Output the (X, Y) coordinate of the center of the cell containing the given text.  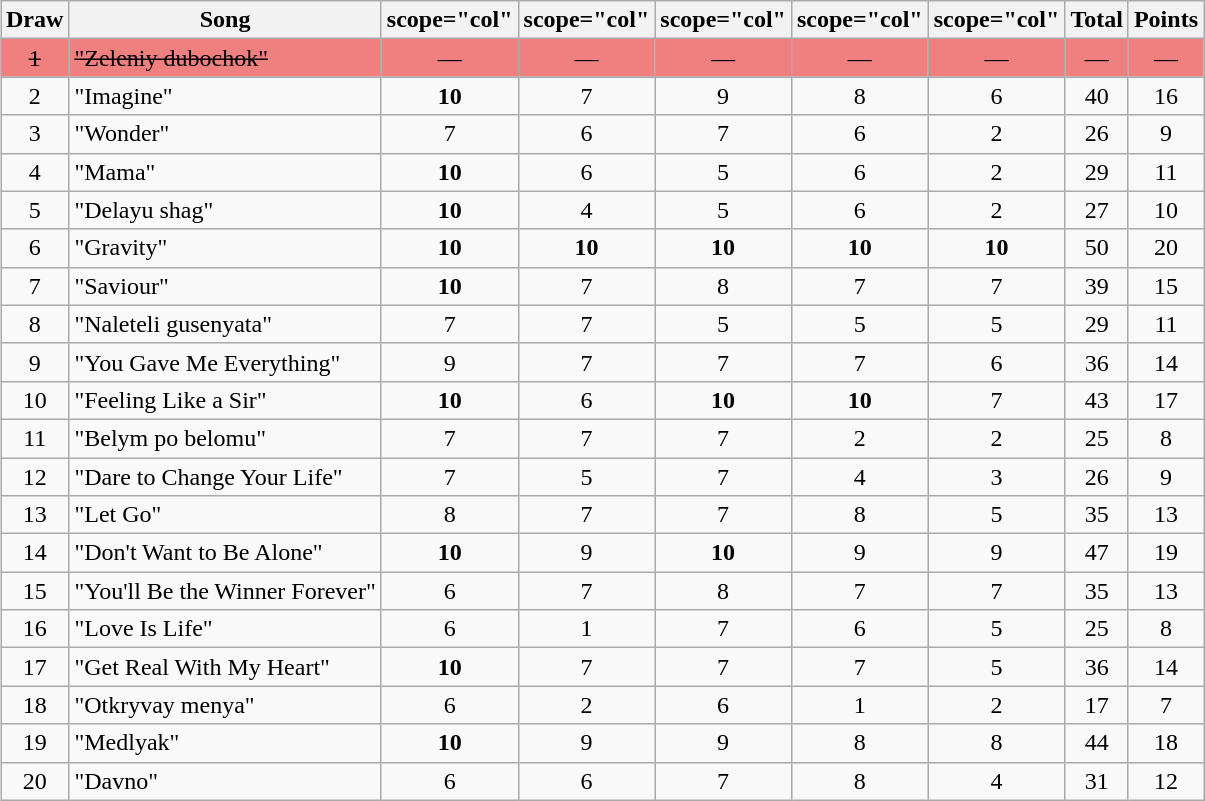
"Dare to Change Your Life" (225, 477)
Points (1166, 20)
"You Gave Me Everything" (225, 362)
"Wonder" (225, 134)
"Zeleniy dubochok" (225, 58)
Song (225, 20)
"Belym po belomu" (225, 438)
"Mama" (225, 172)
"Get Real With My Heart" (225, 667)
"Medlyak" (225, 743)
"Saviour" (225, 286)
Draw (34, 20)
40 (1097, 96)
39 (1097, 286)
"Otkryvay menya" (225, 705)
"Love Is Life" (225, 629)
"You'll Be the Winner Forever" (225, 591)
44 (1097, 743)
43 (1097, 400)
"Davno" (225, 781)
"Don't Want to Be Alone" (225, 553)
"Gravity" (225, 248)
"Let Go" (225, 515)
"Imagine" (225, 96)
"Delayu shag" (225, 210)
Total (1097, 20)
50 (1097, 248)
"Feeling Like a Sir" (225, 400)
31 (1097, 781)
27 (1097, 210)
"Naleteli gusenyata" (225, 324)
47 (1097, 553)
